Pinpoint the cell where the given text exists, returning its [x, y] midpoint coordinate. 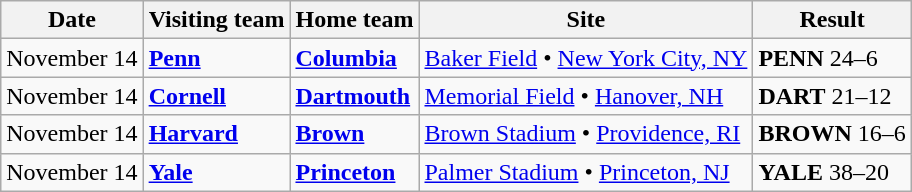
Brown Stadium • Providence, RI [586, 134]
Columbia [354, 58]
Cornell [216, 96]
Penn [216, 58]
Site [586, 20]
Memorial Field • Hanover, NH [586, 96]
Princeton [354, 172]
YALE 38–20 [832, 172]
Baker Field • New York City, NY [586, 58]
DART 21–12 [832, 96]
Home team [354, 20]
Visiting team [216, 20]
Brown [354, 134]
BROWN 16–6 [832, 134]
Result [832, 20]
Date [72, 20]
PENN 24–6 [832, 58]
Palmer Stadium • Princeton, NJ [586, 172]
Dartmouth [354, 96]
Yale [216, 172]
Harvard [216, 134]
